Scan for the cell matching the given text and deliver its (x, y) coordinate at center. 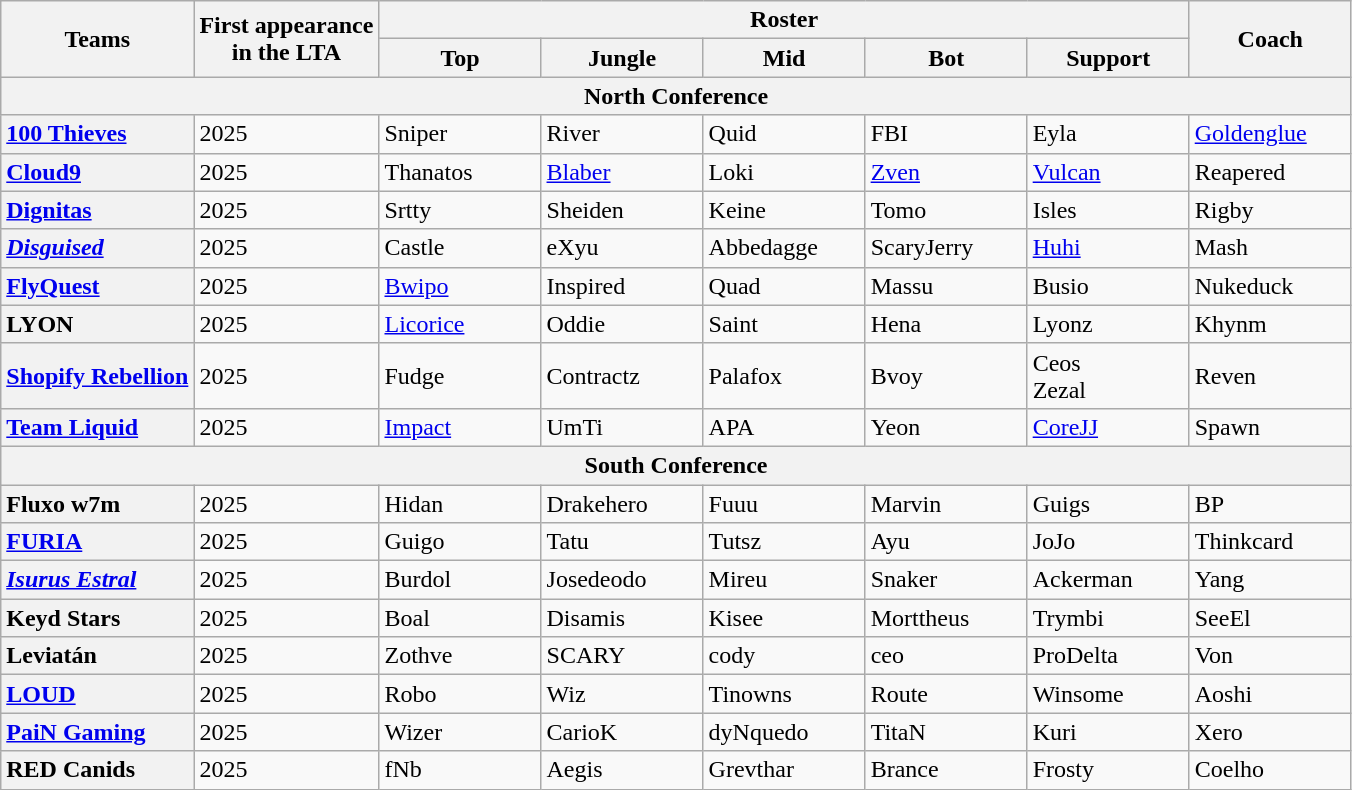
Reapered (1270, 172)
ceo (946, 656)
100 Thieves (98, 134)
Ackerman (1108, 580)
Dignitas (98, 210)
Snaker (946, 580)
Trymbi (1108, 618)
Fluxo w7m (98, 503)
Isurus Estral (98, 580)
Castle (460, 248)
dyNquedo (784, 732)
Disamis (622, 618)
Team Liquid (98, 427)
First appearance in the LTA (286, 39)
LOUD (98, 694)
Sniper (460, 134)
Bwipo (460, 286)
Drakehero (622, 503)
JoJo (1108, 542)
Morttheus (946, 618)
South Conference (676, 465)
Cloud9 (98, 172)
Disguised (98, 248)
Rigby (1270, 210)
Zven (946, 172)
Yang (1270, 580)
Quid (784, 134)
Goldenglue (1270, 134)
Wiz (622, 694)
Route (946, 694)
FBI (946, 134)
Winsome (1108, 694)
Mid (784, 58)
Robo (460, 694)
Marvin (946, 503)
Massu (946, 286)
Thanatos (460, 172)
Grevthar (784, 770)
LYON (98, 324)
Loki (784, 172)
Roster (784, 20)
North Conference (676, 96)
Bvoy (946, 376)
Khynm (1270, 324)
ScaryJerry (946, 248)
fNb (460, 770)
Jungle (622, 58)
Josedeodo (622, 580)
BP (1270, 503)
PaiN Gaming (98, 732)
Reven (1270, 376)
Oddie (622, 324)
Fudge (460, 376)
Leviatán (98, 656)
Thinkcard (1270, 542)
Lyonz (1108, 324)
Von (1270, 656)
Mash (1270, 248)
Tomo (946, 210)
eXyu (622, 248)
Mireu (784, 580)
Aoshi (1270, 694)
ProDelta (1108, 656)
CarioK (622, 732)
Palafox (784, 376)
Coelho (1270, 770)
Sheiden (622, 210)
Guigo (460, 542)
Coach (1270, 39)
Vulcan (1108, 172)
Fuuu (784, 503)
Srtty (460, 210)
Nukeduck (1270, 286)
Abbedagge (784, 248)
SCARY (622, 656)
Top (460, 58)
RED Canids (98, 770)
Inspired (622, 286)
Tinowns (784, 694)
Kuri (1108, 732)
Teams (98, 39)
Tutsz (784, 542)
Hena (946, 324)
Frosty (1108, 770)
Support (1108, 58)
Hidan (460, 503)
Eyla (1108, 134)
Licorice (460, 324)
SeeEl (1270, 618)
Brance (946, 770)
Saint (784, 324)
Yeon (946, 427)
Xero (1270, 732)
Contractz (622, 376)
Shopify Rebellion (98, 376)
APA (784, 427)
Isles (1108, 210)
UmTi (622, 427)
Wizer (460, 732)
Quad (784, 286)
Huhi (1108, 248)
Keyd Stars (98, 618)
Burdol (460, 580)
River (622, 134)
CeosZezal (1108, 376)
Blaber (622, 172)
FlyQuest (98, 286)
cody (784, 656)
Tatu (622, 542)
Guigs (1108, 503)
Spawn (1270, 427)
TitaN (946, 732)
Keine (784, 210)
Bot (946, 58)
Impact (460, 427)
Zothve (460, 656)
Boal (460, 618)
Ayu (946, 542)
Kisee (784, 618)
CoreJJ (1108, 427)
Busio (1108, 286)
FURIA (98, 542)
Aegis (622, 770)
